Return (X, Y) of the center of cell containing provided text 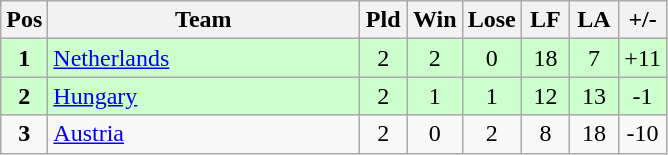
Netherlands (204, 58)
Lose (492, 20)
Win (434, 20)
13 (594, 96)
LF (546, 20)
-10 (642, 134)
Hungary (204, 96)
Team (204, 20)
3 (24, 134)
Pos (24, 20)
+11 (642, 58)
-1 (642, 96)
+/- (642, 20)
Austria (204, 134)
7 (594, 58)
8 (546, 134)
LA (594, 20)
12 (546, 96)
Pld (384, 20)
